Search for the cell housing the specified text and yield its (x, y) center coordinate. 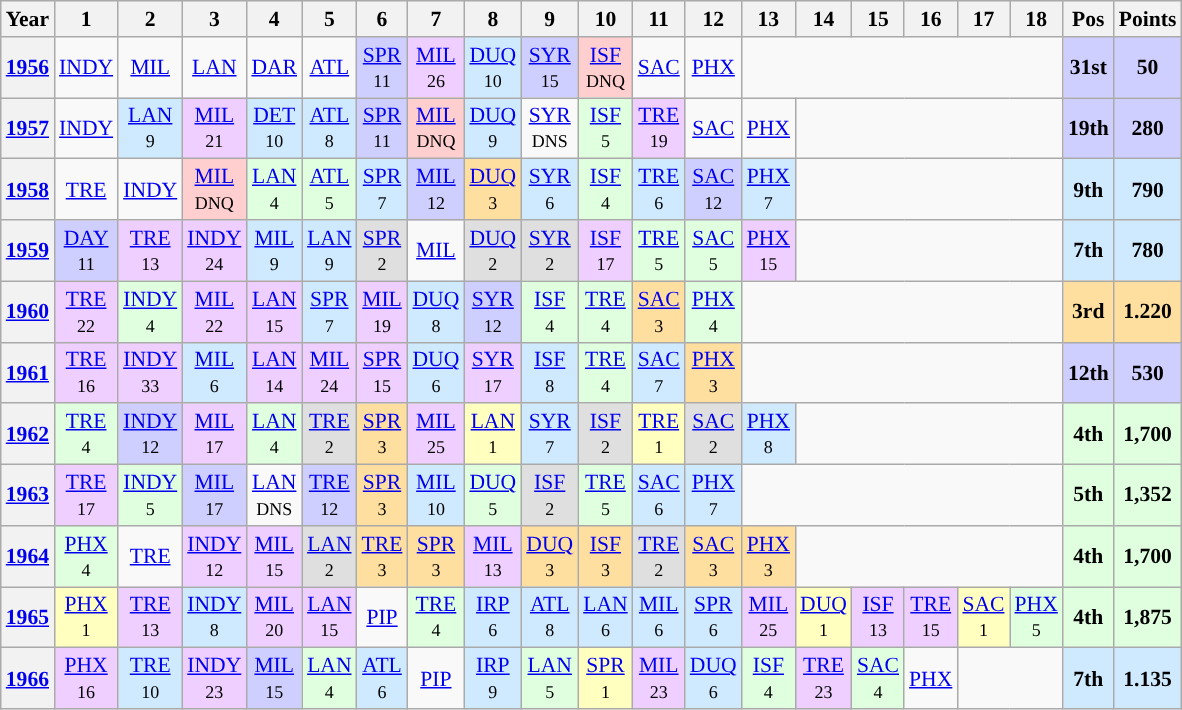
MIL19 (382, 312)
790 (1148, 190)
INDY23 (214, 678)
ATL5 (329, 190)
3rd (1088, 312)
1956 (28, 68)
Points (1148, 19)
MIL21 (214, 128)
11 (659, 19)
PHX8 (768, 434)
MIL22 (214, 312)
DUQ2 (492, 250)
Year (28, 19)
9 (550, 19)
INDY4 (150, 312)
SYRDNS (550, 128)
SAC1 (983, 618)
PHX15 (768, 250)
SYR2 (550, 250)
14 (824, 19)
SAC5 (714, 250)
SPR15 (382, 372)
MIL20 (274, 618)
MIL13 (492, 556)
1965 (28, 618)
530 (1148, 372)
TRE12 (329, 496)
IRP6 (492, 618)
TRE1 (659, 434)
19th (1088, 128)
8 (492, 19)
1957 (28, 128)
LAN2 (329, 556)
TRE17 (86, 496)
SYR17 (492, 372)
SPR6 (714, 618)
TRE3 (382, 556)
LAN1 (492, 434)
16 (930, 19)
DUQ1 (824, 618)
INDY33 (150, 372)
TRE22 (86, 312)
12 (714, 19)
SPR1 (605, 678)
TRE16 (86, 372)
1958 (28, 190)
SPR2 (382, 250)
ISF5 (605, 128)
LAN6 (605, 618)
1963 (28, 496)
9th (1088, 190)
280 (1148, 128)
SYR7 (550, 434)
IRP9 (492, 678)
31st (1088, 68)
SAC6 (659, 496)
LAN14 (274, 372)
15 (878, 19)
DUQ9 (492, 128)
1.220 (1148, 312)
7 (436, 19)
1962 (28, 434)
ISF3 (605, 556)
MIL26 (436, 68)
MIL23 (659, 678)
TRE23 (824, 678)
ISF8 (550, 372)
18 (1036, 19)
5 (329, 19)
INDY8 (214, 618)
INDY24 (214, 250)
LAN (214, 68)
Pos (1088, 19)
10 (605, 19)
4 (274, 19)
1961 (28, 372)
SYR15 (550, 68)
3 (214, 19)
1960 (28, 312)
2 (150, 19)
1,875 (1148, 618)
5th (1088, 496)
LAN5 (550, 678)
SAC12 (714, 190)
TRE6 (659, 190)
TRE19 (659, 128)
DAY11 (86, 250)
LANDNS (274, 496)
MIL10 (436, 496)
DUQ5 (492, 496)
780 (1148, 250)
13 (768, 19)
DUQ10 (492, 68)
ISFDNQ (605, 68)
50 (1148, 68)
1.135 (1148, 678)
SAC7 (659, 372)
SAC4 (878, 678)
ATL6 (382, 678)
PHX16 (86, 678)
ISF13 (878, 618)
TRE15 (930, 618)
1964 (28, 556)
17 (983, 19)
SAC 2 (714, 434)
6 (382, 19)
SYR6 (550, 190)
1966 (28, 678)
MIL24 (329, 372)
INDY5 (150, 496)
1 (86, 19)
1959 (28, 250)
ATL (329, 68)
DUQ8 (436, 312)
DAR (274, 68)
MIL9 (274, 250)
1,352 (1148, 496)
DET10 (274, 128)
TRE10 (150, 678)
PHX1 (86, 618)
ISF17 (605, 250)
MIL12 (436, 190)
SYR12 (492, 312)
PHX5 (1036, 618)
12th (1088, 372)
